Determine the (x, y) coordinate at the center of the cell enclosing the given text.  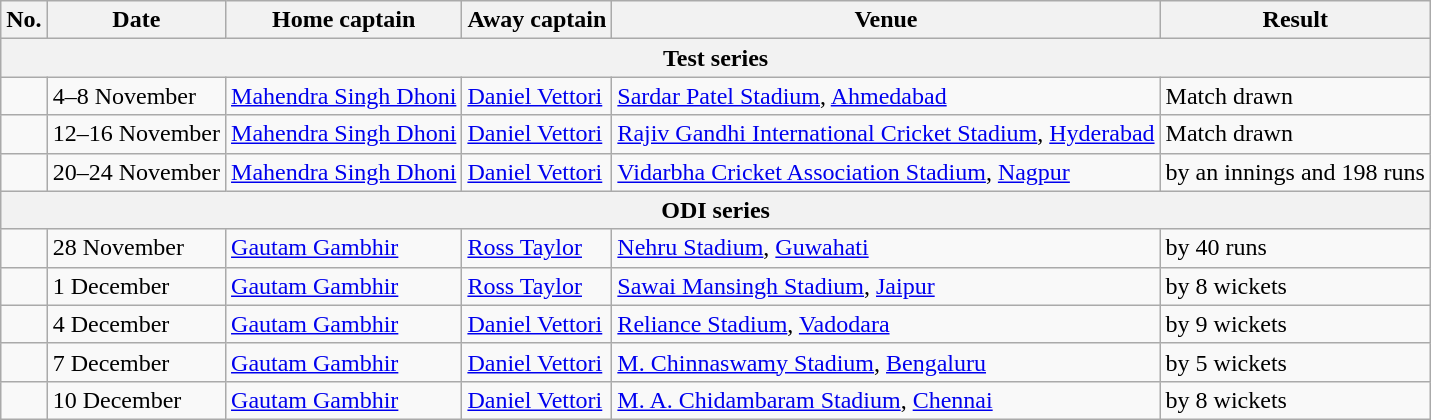
by 5 wickets (1295, 362)
No. (24, 20)
ODI series (716, 210)
12–16 November (136, 134)
Date (136, 20)
1 December (136, 286)
Sawai Mansingh Stadium, Jaipur (886, 286)
by 40 runs (1295, 248)
28 November (136, 248)
Rajiv Gandhi International Cricket Stadium, Hyderabad (886, 134)
Result (1295, 20)
20–24 November (136, 172)
M. A. Chidambaram Stadium, Chennai (886, 400)
by 9 wickets (1295, 324)
4–8 November (136, 96)
Sardar Patel Stadium, Ahmedabad (886, 96)
Home captain (344, 20)
Reliance Stadium, Vadodara (886, 324)
Nehru Stadium, Guwahati (886, 248)
by an innings and 198 runs (1295, 172)
Away captain (537, 20)
4 December (136, 324)
7 December (136, 362)
Vidarbha Cricket Association Stadium, Nagpur (886, 172)
M. Chinnaswamy Stadium, Bengaluru (886, 362)
Venue (886, 20)
Test series (716, 58)
10 December (136, 400)
